Return the (X, Y) coordinate for the center point of the cell that contains the specified text.  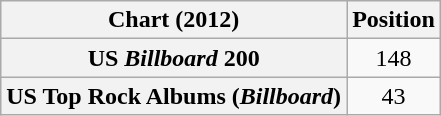
Position (394, 20)
43 (394, 96)
Chart (2012) (174, 20)
US Billboard 200 (174, 58)
148 (394, 58)
US Top Rock Albums (Billboard) (174, 96)
